For the text-containing cell, return its midpoint in (X, Y) coordinate format. 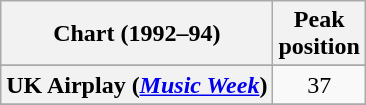
37 (319, 85)
UK Airplay (Music Week) (137, 85)
Chart (1992–94) (137, 34)
Peakposition (319, 34)
